Determine the (x, y) coordinate at the center of the cell enclosing the given text.  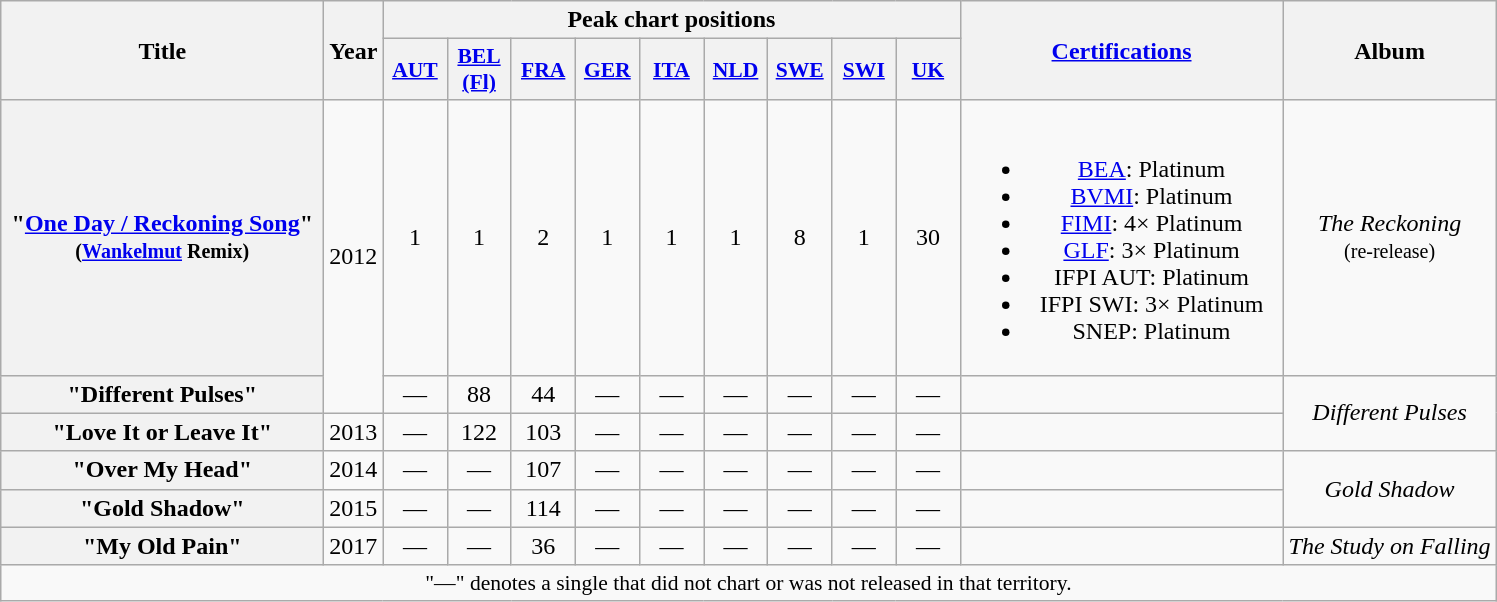
AUT (415, 70)
SWI (864, 70)
"One Day / Reckoning Song"(Wankelmut Remix) (162, 238)
"Different Pulses" (162, 394)
Title (162, 50)
114 (543, 508)
NLD (736, 70)
BEL(Fl) (479, 70)
8 (800, 238)
Album (1390, 50)
2015 (354, 508)
2 (543, 238)
"Over My Head" (162, 470)
The Reckoning(re-release) (1390, 238)
2012 (354, 256)
FRA (543, 70)
Certifications (1122, 50)
103 (543, 432)
SWE (800, 70)
2014 (354, 470)
107 (543, 470)
2017 (354, 546)
"My Old Pain" (162, 546)
Different Pulses (1390, 413)
2013 (354, 432)
"Love It or Leave It" (162, 432)
UK (928, 70)
Gold Shadow (1390, 489)
Year (354, 50)
"Gold Shadow" (162, 508)
The Study on Falling (1390, 546)
44 (543, 394)
ITA (671, 70)
30 (928, 238)
"—" denotes a single that did not chart or was not released in that territory. (748, 583)
GER (607, 70)
36 (543, 546)
88 (479, 394)
122 (479, 432)
Peak chart positions (672, 20)
BEA: PlatinumBVMI: PlatinumFIMI: 4× PlatinumGLF: 3× PlatinumIFPI AUT: PlatinumIFPI SWI: 3× PlatinumSNEP: Platinum (1122, 238)
